For the text-containing cell, return its midpoint in [x, y] coordinate format. 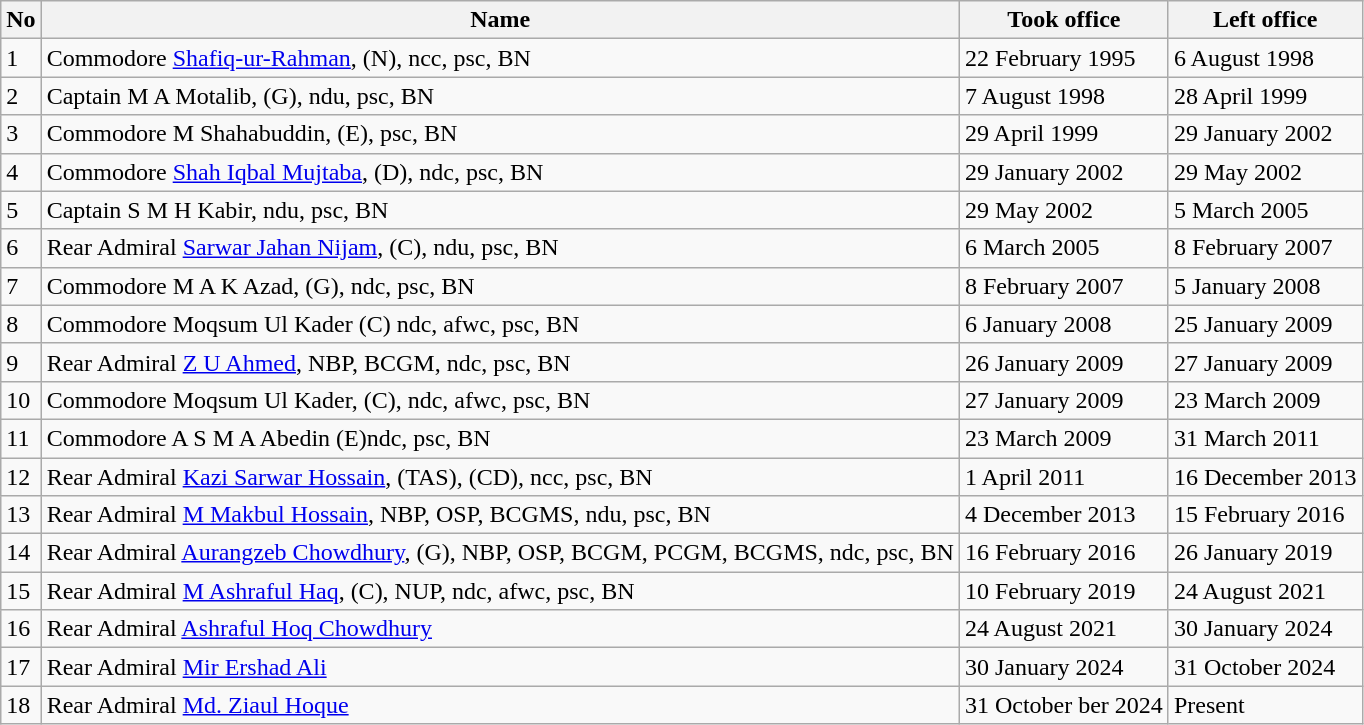
Rear Admiral Aurangzeb Chowdhury, (G), NBP, OSP, BCGM, PCGM, BCGMS, ndc, psc, BN [500, 553]
Rear Admiral Sarwar Jahan Nijam, (C), ndu, psc, BN [500, 248]
Rear Admiral Mir Ershad Ali [500, 667]
9 [21, 362]
8 [21, 324]
Commodore M A K Azad, (G), ndc, psc, BN [500, 286]
16 [21, 629]
16 February 2016 [1064, 553]
Captain S M H Kabir, ndu, psc, BN [500, 210]
28 April 1999 [1265, 96]
Commodore A S M A Abedin (E)ndc, psc, BN [500, 438]
14 [21, 553]
Commodore M Shahabuddin, (E), psc, BN [500, 134]
Rear Admiral M Ashraful Haq, (C), NUP, ndc, afwc, psc, BN [500, 591]
Present [1265, 705]
11 [21, 438]
Commodore Moqsum Ul Kader, (C), ndc, afwc, psc, BN [500, 400]
31 October ber 2024 [1064, 705]
18 [21, 705]
5 March 2005 [1265, 210]
26 January 2019 [1265, 553]
31 March 2011 [1265, 438]
6 March 2005 [1064, 248]
13 [21, 515]
Took office [1064, 20]
5 January 2008 [1265, 286]
7 [21, 286]
10 [21, 400]
29 April 1999 [1064, 134]
Rear Admiral Kazi Sarwar Hossain, (TAS), (CD), ncc, psc, BN [500, 477]
Rear Admiral Z U Ahmed, NBP, BCGM, ndc, psc, BN [500, 362]
Left office [1265, 20]
Rear Admiral Ashraful Hoq Chowdhury [500, 629]
Captain M A Motalib, (G), ndu, psc, BN [500, 96]
6 August 1998 [1265, 58]
16 December 2013 [1265, 477]
5 [21, 210]
10 February 2019 [1064, 591]
7 August 1998 [1064, 96]
3 [21, 134]
2 [21, 96]
1 April 2011 [1064, 477]
Commodore Moqsum Ul Kader (C) ndc, afwc, psc, BN [500, 324]
12 [21, 477]
15 February 2016 [1265, 515]
17 [21, 667]
1 [21, 58]
Rear Admiral Md. Ziaul Hoque [500, 705]
Commodore Shah Iqbal Mujtaba, (D), ndc, psc, BN [500, 172]
Rear Admiral M Makbul Hossain, NBP, OSP, BCGMS, ndu, psc, BN [500, 515]
6 January 2008 [1064, 324]
4 [21, 172]
22 February 1995 [1064, 58]
4 December 2013 [1064, 515]
26 January 2009 [1064, 362]
No [21, 20]
6 [21, 248]
25 January 2009 [1265, 324]
Name [500, 20]
Commodore Shafiq-ur-Rahman, (N), ncc, psc, BN [500, 58]
31 October 2024 [1265, 667]
15 [21, 591]
